Pinpoint the cell where the given text exists, returning its [X, Y] midpoint coordinate. 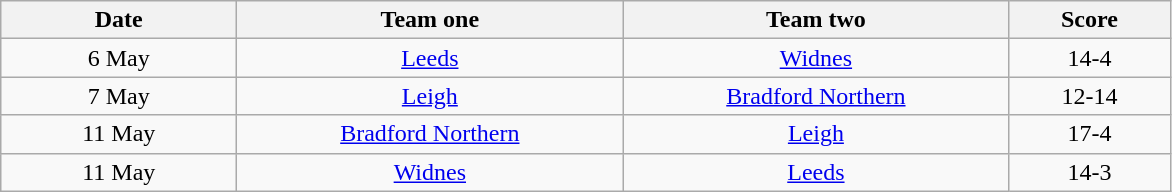
6 May [119, 58]
14-3 [1090, 172]
12-14 [1090, 96]
Team one [430, 20]
Score [1090, 20]
17-4 [1090, 134]
Date [119, 20]
7 May [119, 96]
14-4 [1090, 58]
Team two [816, 20]
